Determine the [x, y] coordinate at the center of the cell enclosing the given text.  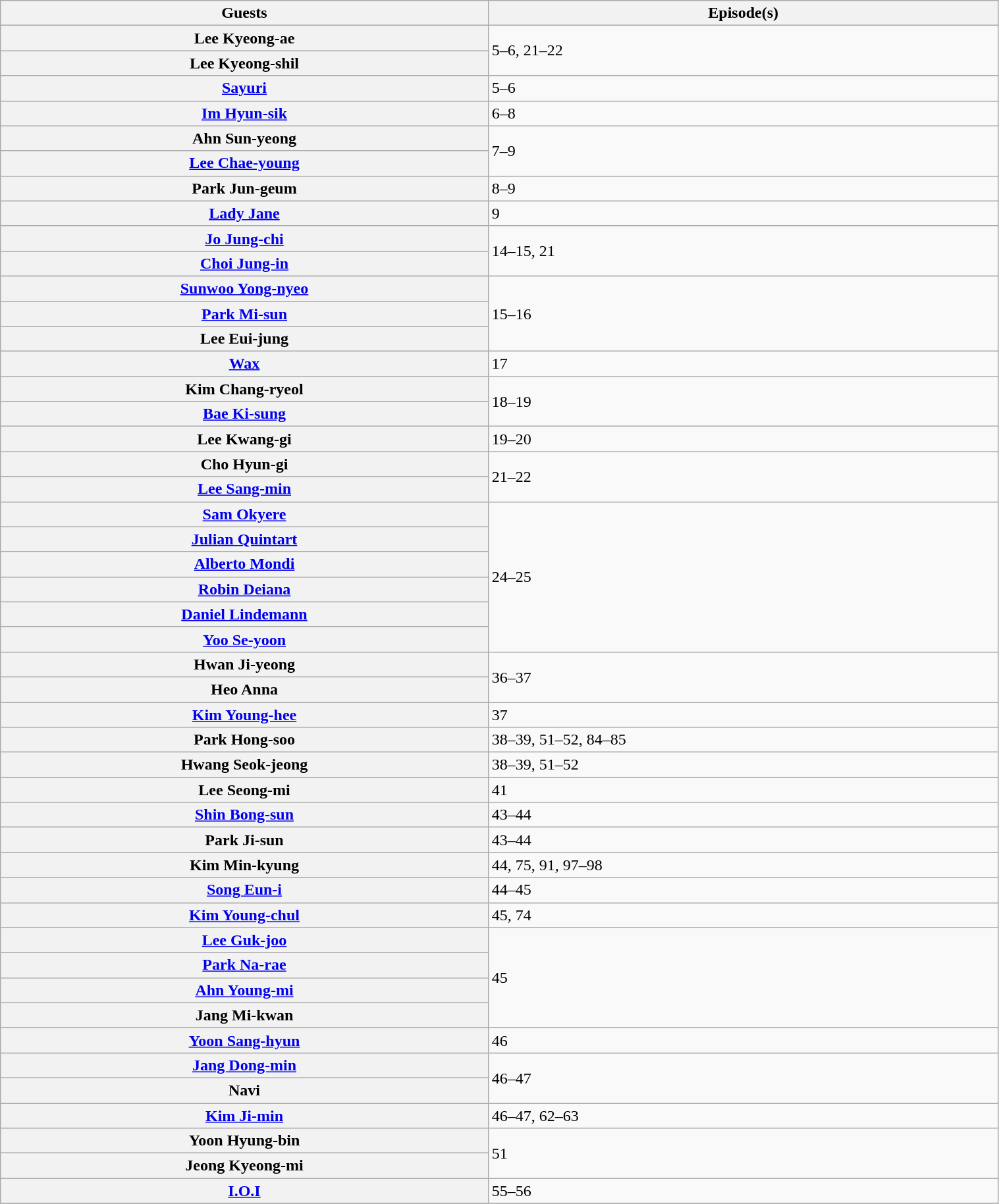
21–22 [743, 477]
Heo Anna [245, 689]
17 [743, 364]
55–56 [743, 1191]
Lee Chae-young [245, 163]
Jo Jung-chi [245, 238]
Lee Kwang-gi [245, 439]
Wax [245, 364]
Choi Jung-in [245, 263]
46 [743, 1040]
46–47 [743, 1078]
Lee Sang-min [245, 489]
5–6 [743, 88]
45, 74 [743, 915]
38–39, 51–52 [743, 765]
Lady Jane [245, 213]
Jeong Kyeong-mi [245, 1166]
Park Ji-sun [245, 840]
Lee Guk-joo [245, 940]
Jang Mi-kwan [245, 1015]
Ahn Young-mi [245, 990]
Kim Young-chul [245, 915]
Park Jun-geum [245, 188]
24–25 [743, 577]
Kim Young-hee [245, 714]
Kim Ji-min [245, 1116]
Lee Eui-jung [245, 339]
Lee Seong-mi [245, 790]
I.O.I [245, 1191]
Robin Deiana [245, 589]
41 [743, 790]
36–37 [743, 677]
Sam Okyere [245, 514]
38–39, 51–52, 84–85 [743, 740]
Bae Ki-sung [245, 414]
Episode(s) [743, 13]
44, 75, 91, 97–98 [743, 865]
51 [743, 1153]
Kim Min-kyung [245, 865]
Jang Dong-min [245, 1065]
Yoo Se-yoon [245, 639]
Cho Hyun-gi [245, 464]
Shin Bong-sun [245, 815]
Sunwoo Yong-nyeo [245, 288]
Guests [245, 13]
19–20 [743, 439]
Lee Kyeong-ae [245, 38]
5–6, 21–22 [743, 51]
Im Hyun-sik [245, 113]
46–47, 62–63 [743, 1116]
Yoon Sang-hyun [245, 1040]
Navi [245, 1090]
Yoon Hyung-bin [245, 1141]
Park Mi-sun [245, 314]
7–9 [743, 151]
37 [743, 714]
Ahn Sun-yeong [245, 138]
Song Eun-i [245, 890]
15–16 [743, 313]
45 [743, 978]
44–45 [743, 890]
Alberto Mondi [245, 564]
Hwan Ji-yeong [245, 664]
Lee Kyeong-shil [245, 63]
Hwang Seok-jeong [245, 765]
14–15, 21 [743, 251]
Daniel Lindemann [245, 614]
6–8 [743, 113]
Park Hong-soo [245, 740]
Julian Quintart [245, 539]
Park Na-rae [245, 965]
9 [743, 213]
18–19 [743, 402]
Sayuri [245, 88]
Kim Chang-ryeol [245, 389]
8–9 [743, 188]
